Return (x, y) of the center of cell containing provided text 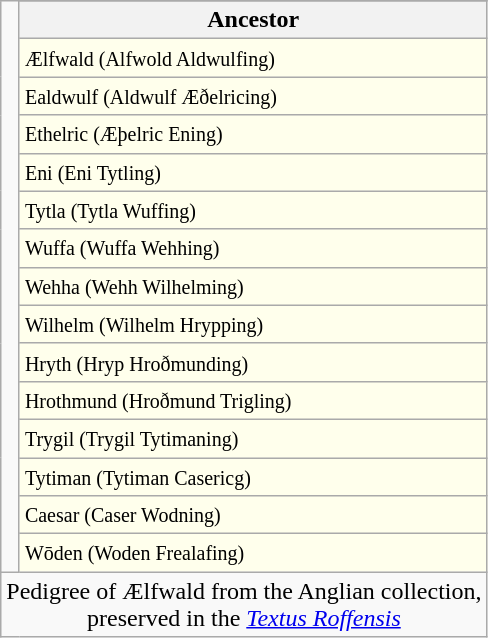
Tytla (Tytla Wuffing) (253, 210)
Hryth (Hryp Hroðmunding) (253, 362)
Pedigree of Ælfwald from the Anglian collection,preserved in the Textus Roffensis (244, 604)
Wōden (Woden Frealafing) (253, 553)
Wehha (Wehh Wilhelming) (253, 286)
Trygil (Trygil Tytimaning) (253, 438)
Wilhelm (Wilhelm Hrypping) (253, 324)
Eni (Eni Tytling) (253, 172)
Caesar (Caser Wodning) (253, 515)
Ælfwald (Alfwold Aldwulfing) (253, 58)
Tytiman (Tytiman Casericg) (253, 477)
Ealdwulf (Aldwulf Æðelricing) (253, 96)
Ancestor (253, 20)
Hrothmund (Hroðmund Trigling) (253, 400)
Ethelric (Æþelric Ening) (253, 134)
Wuffa (Wuffa Wehhing) (253, 248)
